Search for the cell housing the specified text and yield its (X, Y) center coordinate. 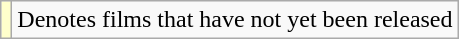
Denotes films that have not yet been released (235, 20)
